Extract the [x, y] coordinate from the center of the cell holding the provided text.  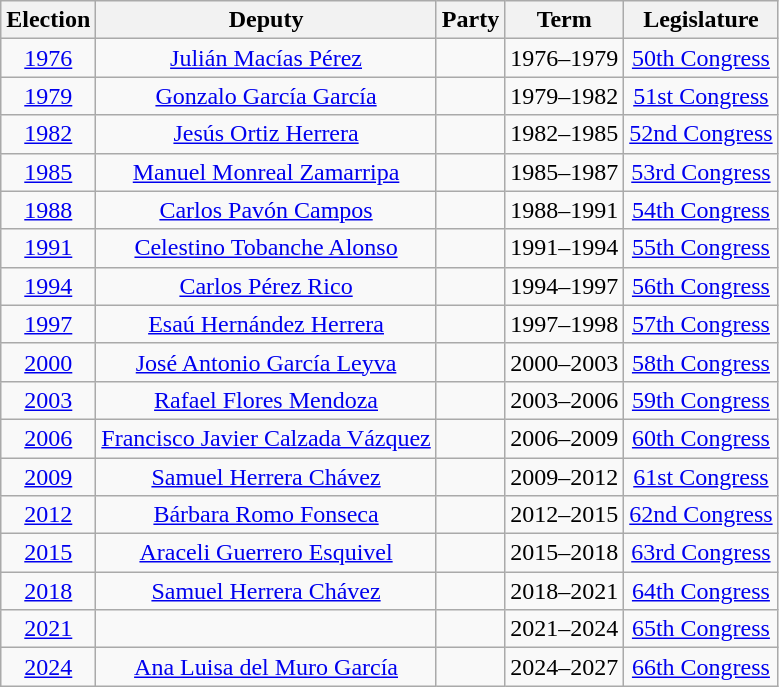
1985 [48, 172]
Term [564, 20]
1997 [48, 324]
2012 [48, 515]
59th Congress [701, 400]
Party [470, 20]
2009–2012 [564, 477]
Carlos Pavón Campos [266, 210]
1994–1997 [564, 286]
56th Congress [701, 286]
Julián Macías Pérez [266, 58]
1982–1985 [564, 134]
1988 [48, 210]
51st Congress [701, 96]
1976 [48, 58]
1985–1987 [564, 172]
58th Congress [701, 362]
Celestino Tobanche Alonso [266, 248]
Ana Luisa del Muro García [266, 667]
2021 [48, 629]
60th Congress [701, 438]
1976–1979 [564, 58]
2009 [48, 477]
Araceli Guerrero Esquivel [266, 553]
2000 [48, 362]
Francisco Javier Calzada Vázquez [266, 438]
2003 [48, 400]
Carlos Pérez Rico [266, 286]
2021–2024 [564, 629]
2003–2006 [564, 400]
54th Congress [701, 210]
1979–1982 [564, 96]
2012–2015 [564, 515]
José Antonio García Leyva [266, 362]
Rafael Flores Mendoza [266, 400]
2018–2021 [564, 591]
55th Congress [701, 248]
Deputy [266, 20]
Jesús Ortiz Herrera [266, 134]
2024 [48, 667]
1991 [48, 248]
50th Congress [701, 58]
1997–1998 [564, 324]
2018 [48, 591]
61st Congress [701, 477]
Manuel Monreal Zamarripa [266, 172]
2000–2003 [564, 362]
2006–2009 [564, 438]
66th Congress [701, 667]
2006 [48, 438]
53rd Congress [701, 172]
57th Congress [701, 324]
2024–2027 [564, 667]
1979 [48, 96]
1988–1991 [564, 210]
1994 [48, 286]
52nd Congress [701, 134]
1991–1994 [564, 248]
2015 [48, 553]
Bárbara Romo Fonseca [266, 515]
62nd Congress [701, 515]
Esaú Hernández Herrera [266, 324]
2015–2018 [564, 553]
1982 [48, 134]
63rd Congress [701, 553]
Gonzalo García García [266, 96]
65th Congress [701, 629]
64th Congress [701, 591]
Election [48, 20]
Legislature [701, 20]
